Search for the cell housing the specified text and yield its (x, y) center coordinate. 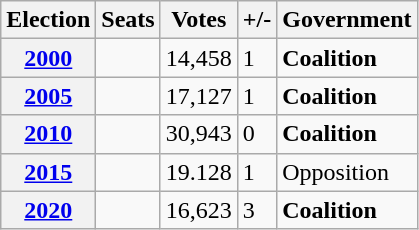
14,458 (198, 58)
Votes (198, 20)
2020 (48, 210)
0 (256, 134)
16,623 (198, 210)
3 (256, 210)
2015 (48, 172)
30,943 (198, 134)
2010 (48, 134)
2000 (48, 58)
19.128 (198, 172)
Election (48, 20)
2005 (48, 96)
Opposition (347, 172)
+/- (256, 20)
Seats (128, 20)
Government (347, 20)
17,127 (198, 96)
